From the cell containing the given text, extract its center point as (x, y) coordinate. 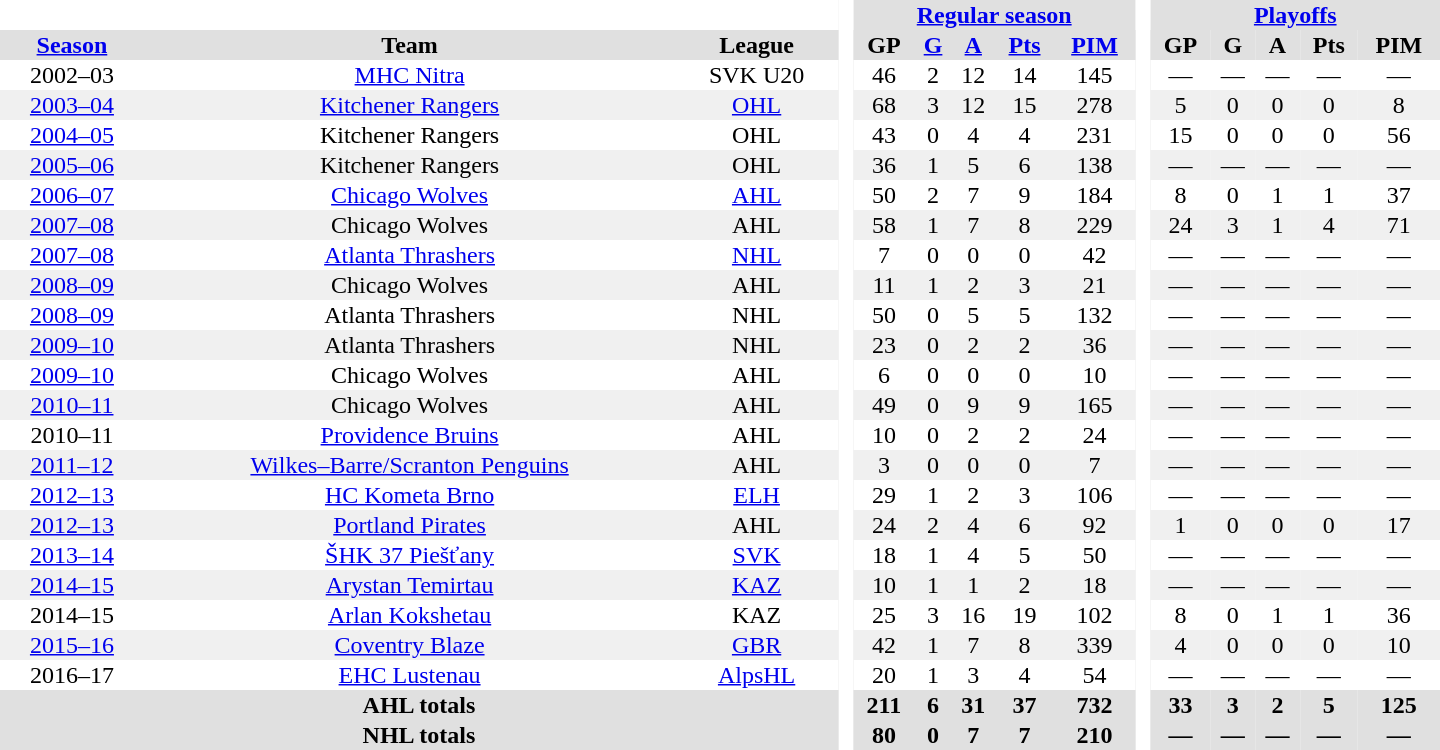
231 (1094, 135)
2015–16 (72, 645)
Team (410, 45)
Playoffs (1295, 15)
23 (884, 345)
SVK (756, 555)
Coventry Blaze (410, 645)
11 (884, 285)
211 (884, 705)
33 (1180, 705)
132 (1094, 315)
14 (1025, 75)
138 (1094, 165)
54 (1094, 675)
21 (1094, 285)
Arlan Kokshetau (410, 615)
16 (974, 615)
Regular season (994, 15)
EHC Lustenau (410, 675)
Portland Pirates (410, 525)
AlpsHL (756, 675)
Providence Bruins (410, 435)
58 (884, 225)
19 (1025, 615)
46 (884, 75)
125 (1399, 705)
145 (1094, 75)
106 (1094, 495)
20 (884, 675)
165 (1094, 405)
29 (884, 495)
2013–14 (72, 555)
43 (884, 135)
Wilkes–Barre/Scranton Penguins (410, 465)
ELH (756, 495)
49 (884, 405)
Arystan Temirtau (410, 585)
278 (1094, 105)
2003–04 (72, 105)
SVK U20 (756, 75)
56 (1399, 135)
31 (974, 705)
ŠHK 37 Piešťany (410, 555)
2002–03 (72, 75)
92 (1094, 525)
339 (1094, 645)
2005–06 (72, 165)
80 (884, 735)
102 (1094, 615)
210 (1094, 735)
NHL totals (419, 735)
HC Kometa Brno (410, 495)
25 (884, 615)
2011–12 (72, 465)
732 (1094, 705)
League (756, 45)
2006–07 (72, 195)
17 (1399, 525)
2016–17 (72, 675)
184 (1094, 195)
MHC Nitra (410, 75)
229 (1094, 225)
AHL totals (419, 705)
71 (1399, 225)
GBR (756, 645)
68 (884, 105)
Season (72, 45)
2004–05 (72, 135)
